Extract the (X, Y) coordinate from the center of the cell holding the provided text.  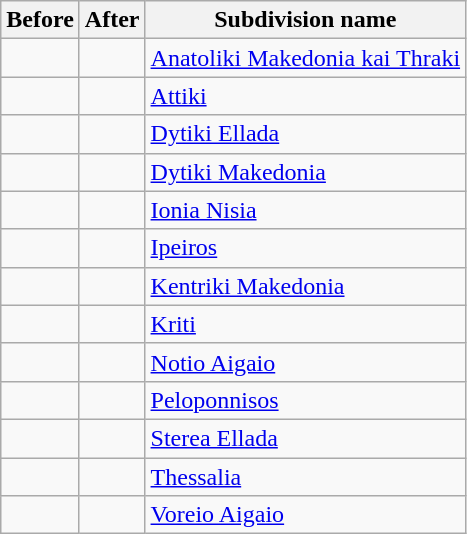
Kriti (306, 324)
Sterea Ellada (306, 438)
Before (40, 20)
Attiki (306, 96)
Peloponnisos (306, 400)
Ipeiros (306, 248)
Subdivision name (306, 20)
Ionia Nisia (306, 210)
After (112, 20)
Voreio Aigaio (306, 515)
Kentriki Makedonia (306, 286)
Thessalia (306, 477)
Dytiki Ellada (306, 134)
Anatoliki Makedonia kai Thraki (306, 58)
Dytiki Makedonia (306, 172)
Notio Aigaio (306, 362)
